Locate the cell with the specified text and output its (x, y) center coordinate. 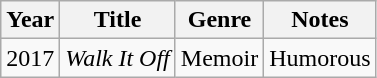
Walk It Off (118, 58)
Title (118, 20)
2017 (30, 58)
Notes (320, 20)
Genre (219, 20)
Memoir (219, 58)
Humorous (320, 58)
Year (30, 20)
